Identify which cell holds the provided text, then report its [x, y] central coordinate. 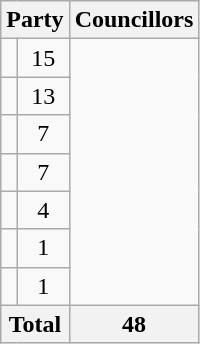
Total [35, 324]
15 [43, 58]
13 [43, 96]
Councillors [134, 20]
Party [35, 20]
4 [43, 210]
48 [134, 324]
